Pinpoint the cell where the given text exists, returning its (X, Y) midpoint coordinate. 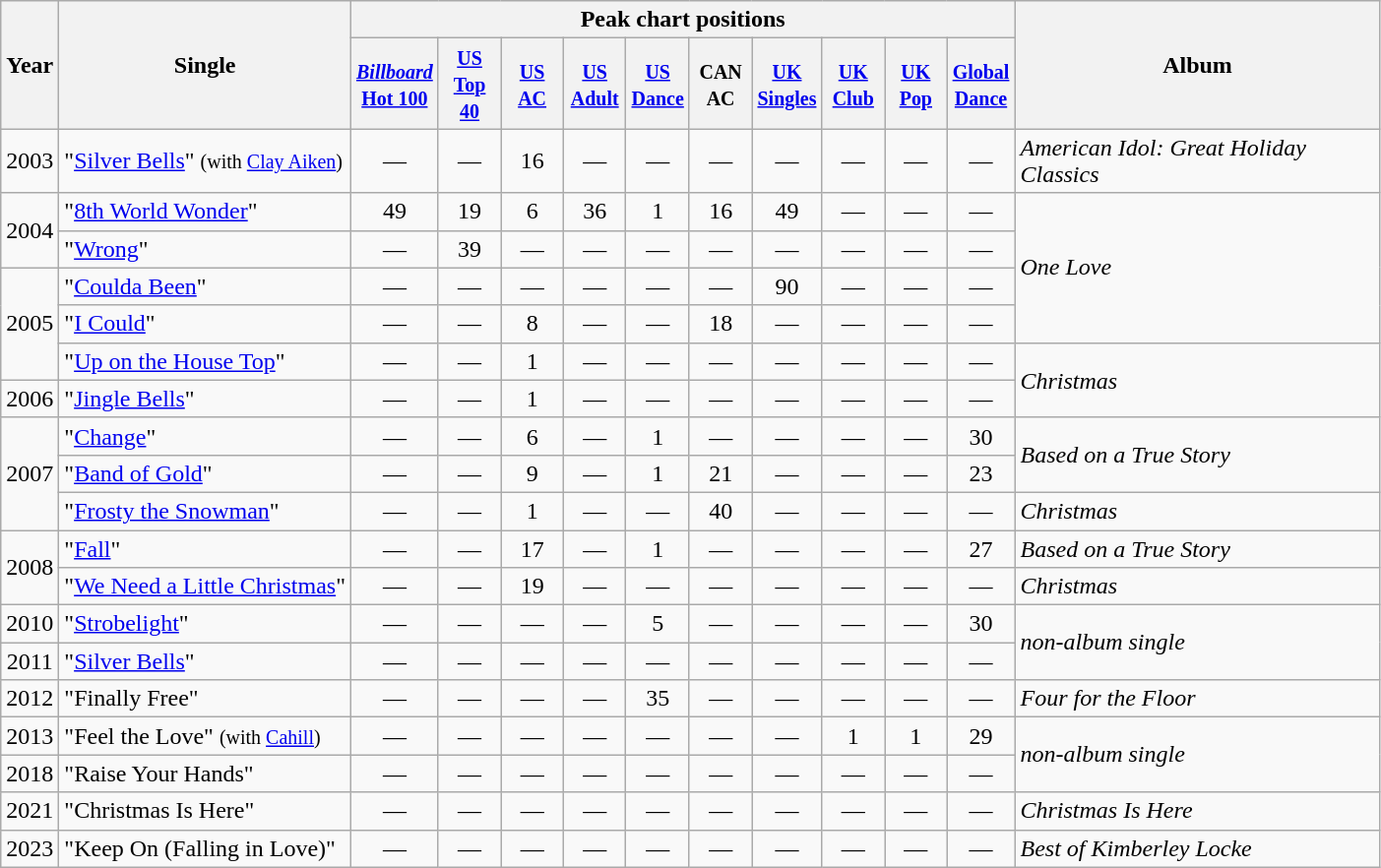
2021 (30, 811)
Best of Kimberley Locke (1197, 848)
2023 (30, 848)
"I Could" (205, 324)
9 (533, 473)
US Dance (658, 84)
"Wrong" (205, 249)
2011 (30, 661)
"Jingle Bells" (205, 399)
"Finally Free" (205, 699)
40 (721, 511)
21 (721, 473)
"Silver Bells" (with Clay Aiken) (205, 161)
5 (658, 624)
"We Need a Little Christmas" (205, 587)
27 (980, 548)
Christmas Is Here (1197, 811)
39 (470, 249)
Billboard Hot 100 (394, 84)
"Frosty the Snowman" (205, 511)
UK Club (853, 84)
"Feel the Love" (with Cahill) (205, 736)
8 (533, 324)
"Up on the House Top" (205, 361)
Album (1197, 65)
Global Dance (980, 84)
23 (980, 473)
"Raise Your Hands" (205, 774)
2005 (30, 324)
2007 (30, 473)
US Top 40 (470, 84)
One Love (1197, 268)
US Adult (595, 84)
2012 (30, 699)
2010 (30, 624)
90 (787, 286)
Single (205, 65)
UK Pop (916, 84)
35 (658, 699)
"8th World Wonder" (205, 212)
Peak chart positions (682, 20)
"Keep On (Falling in Love)" (205, 848)
"Strobelight" (205, 624)
American Idol: Great Holiday Classics (1197, 161)
2008 (30, 567)
2004 (30, 230)
29 (980, 736)
"Band of Gold" (205, 473)
"Fall" (205, 548)
18 (721, 324)
CAN AC (721, 84)
"Coulda Been" (205, 286)
UK Singles (787, 84)
2003 (30, 161)
"Silver Bells" (205, 661)
2006 (30, 399)
US AC (533, 84)
36 (595, 212)
2018 (30, 774)
"Change" (205, 436)
17 (533, 548)
Four for the Floor (1197, 699)
2013 (30, 736)
"Christmas Is Here" (205, 811)
Year (30, 65)
